Locate the cell with the specified text and output its [x, y] center coordinate. 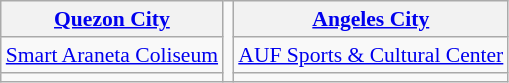
Quezon City [112, 19]
Angeles City [370, 19]
AUF Sports & Cultural Center [370, 55]
Smart Araneta Coliseum [112, 55]
